Search for the cell housing the specified text and yield its [X, Y] center coordinate. 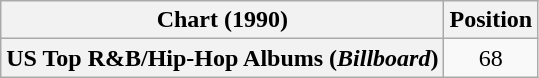
68 [491, 58]
US Top R&B/Hip-Hop Albums (Billboard) [222, 58]
Chart (1990) [222, 20]
Position [491, 20]
